Return (x, y) of the center of cell containing provided text 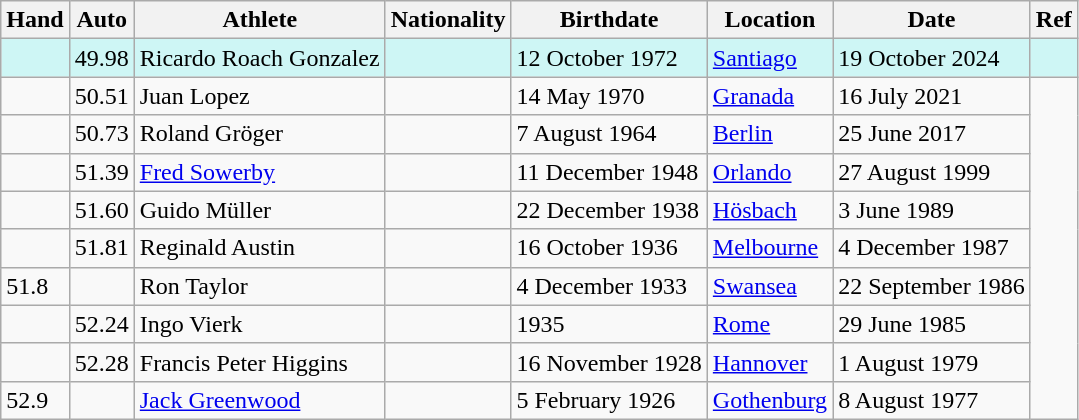
1 August 1979 (932, 362)
51.60 (102, 210)
Swansea (770, 286)
16 July 2021 (932, 96)
49.98 (102, 58)
Ron Taylor (260, 286)
11 December 1948 (609, 172)
Gothenburg (770, 400)
52.9 (35, 400)
5 February 1926 (609, 400)
27 August 1999 (932, 172)
12 October 1972 (609, 58)
16 October 1936 (609, 248)
19 October 2024 (932, 58)
Francis Peter Higgins (260, 362)
Rome (770, 324)
8 August 1977 (932, 400)
16 November 1928 (609, 362)
51.81 (102, 248)
Jack Greenwood (260, 400)
51.39 (102, 172)
Melbourne (770, 248)
4 December 1987 (932, 248)
Juan Lopez (260, 96)
Guido Müller (260, 210)
Orlando (770, 172)
1935 (609, 324)
4 December 1933 (609, 286)
Reginald Austin (260, 248)
Fred Sowerby (260, 172)
Ricardo Roach Gonzalez (260, 58)
Auto (102, 20)
Santiago (770, 58)
50.51 (102, 96)
Birthdate (609, 20)
Ingo Vierk (260, 324)
Nationality (448, 20)
Granada (770, 96)
29 June 1985 (932, 324)
Athlete (260, 20)
51.8 (35, 286)
Hösbach (770, 210)
Location (770, 20)
52.28 (102, 362)
22 September 1986 (932, 286)
14 May 1970 (609, 96)
Hand (35, 20)
25 June 2017 (932, 134)
Hannover (770, 362)
7 August 1964 (609, 134)
Berlin (770, 134)
3 June 1989 (932, 210)
Ref (1054, 20)
Roland Gröger (260, 134)
22 December 1938 (609, 210)
52.24 (102, 324)
50.73 (102, 134)
Date (932, 20)
